Return the (X, Y) coordinate for the center point of the cell that contains the specified text.  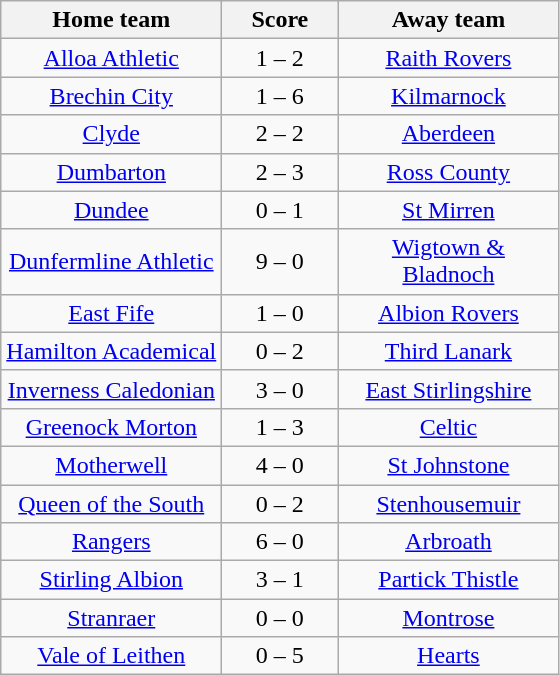
Arbroath (448, 542)
Hamilton Academical (112, 351)
Stranraer (112, 618)
Greenock Morton (112, 427)
East Fife (112, 313)
Vale of Leithen (112, 656)
Score (280, 20)
Albion Rovers (448, 313)
Kilmarnock (448, 96)
Wigtown & Bladnoch (448, 262)
St Mirren (448, 210)
0 – 0 (280, 618)
3 – 1 (280, 580)
Raith Rovers (448, 58)
Third Lanark (448, 351)
Clyde (112, 134)
1 – 6 (280, 96)
Brechin City (112, 96)
2 – 3 (280, 172)
1 – 2 (280, 58)
1 – 3 (280, 427)
Queen of the South (112, 503)
Hearts (448, 656)
9 – 0 (280, 262)
Rangers (112, 542)
Away team (448, 20)
Home team (112, 20)
Stenhousemuir (448, 503)
4 – 0 (280, 465)
Dunfermline Athletic (112, 262)
Celtic (448, 427)
Ross County (448, 172)
Partick Thistle (448, 580)
0 – 5 (280, 656)
2 – 2 (280, 134)
Dundee (112, 210)
Alloa Athletic (112, 58)
Motherwell (112, 465)
Aberdeen (448, 134)
0 – 1 (280, 210)
St Johnstone (448, 465)
6 – 0 (280, 542)
1 – 0 (280, 313)
Stirling Albion (112, 580)
Montrose (448, 618)
Inverness Caledonian (112, 389)
3 – 0 (280, 389)
Dumbarton (112, 172)
East Stirlingshire (448, 389)
